Determine the [x, y] coordinate at the center of the cell enclosing the given text.  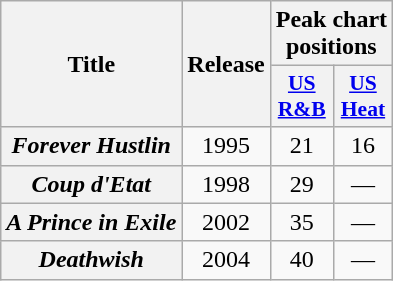
2002 [226, 222]
40 [302, 260]
29 [302, 184]
35 [302, 222]
Deathwish [92, 260]
Coup d'Etat [92, 184]
1995 [226, 146]
Release [226, 64]
USR&B [302, 96]
A Prince in Exile [92, 222]
Forever Hustlin [92, 146]
Title [92, 64]
1998 [226, 184]
21 [302, 146]
USHeat [362, 96]
Peak chartpositions [331, 34]
2004 [226, 260]
16 [362, 146]
